Determine the [X, Y] coordinate at the center of the cell enclosing the given text.  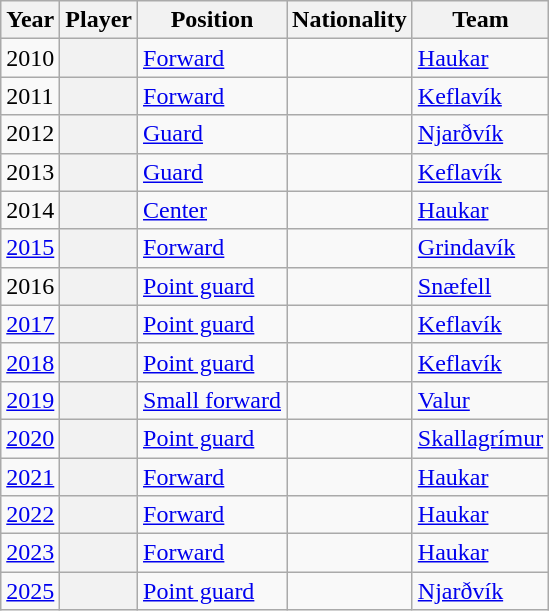
2019 [30, 400]
2025 [30, 591]
Position [212, 20]
2015 [30, 248]
Nationality [350, 20]
2012 [30, 134]
2020 [30, 438]
2014 [30, 210]
Small forward [212, 400]
2010 [30, 58]
2018 [30, 362]
Skallagrímur [480, 438]
2013 [30, 172]
2017 [30, 324]
Grindavík [480, 248]
2022 [30, 515]
Valur [480, 400]
Center [212, 210]
Year [30, 20]
2021 [30, 477]
2011 [30, 96]
Snæfell [480, 286]
Team [480, 20]
2023 [30, 553]
Player [99, 20]
2016 [30, 286]
